Locate the cell with the specified text and output its [X, Y] center coordinate. 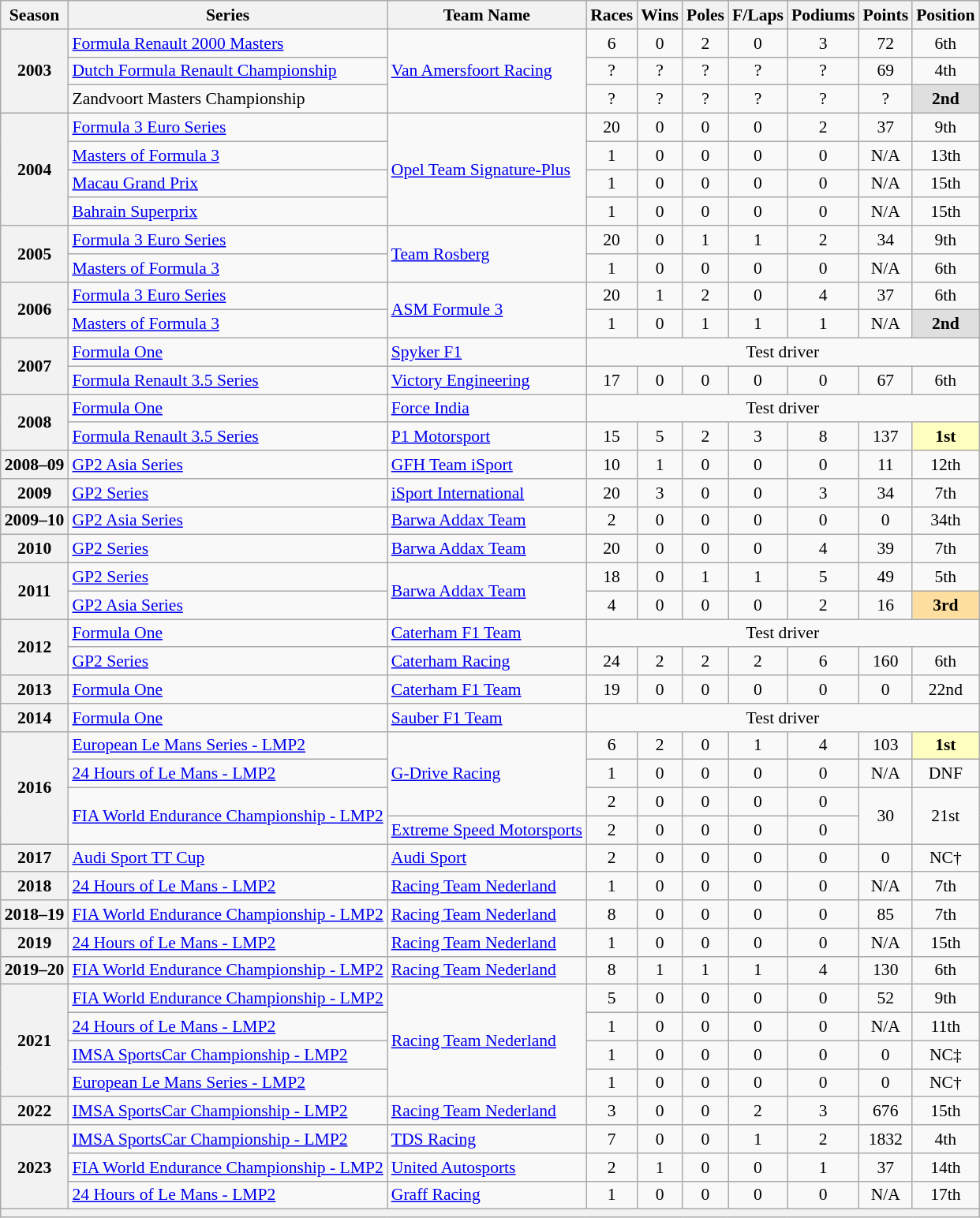
Season [35, 15]
Races [612, 15]
TDS Racing [487, 1139]
2006 [35, 309]
Bahrain Superprix [227, 212]
11th [945, 1027]
69 [885, 71]
103 [885, 745]
Caterham Racing [487, 662]
2018–19 [35, 914]
Zandvoort Masters Championship [227, 99]
ASM Formule 3 [487, 309]
39 [885, 549]
15 [612, 437]
22nd [945, 689]
2019 [35, 943]
Audi Sport TT Cup [227, 858]
GFH Team iSport [487, 465]
17th [945, 1195]
2021 [35, 1041]
2007 [35, 366]
5th [945, 577]
52 [885, 999]
Extreme Speed Motorsports [487, 830]
137 [885, 437]
Podiums [824, 15]
United Autosports [487, 1168]
11 [885, 465]
2011 [35, 592]
2008–09 [35, 465]
34th [945, 521]
2018 [35, 887]
Sauber F1 Team [487, 718]
2023 [35, 1168]
2004 [35, 170]
19 [612, 689]
Series [227, 15]
Position [945, 15]
Team Name [487, 15]
2005 [35, 254]
2012 [35, 647]
85 [885, 914]
16 [885, 605]
2003 [35, 71]
2009 [35, 493]
14th [945, 1168]
NC‡ [945, 1055]
Formula Renault 2000 Masters [227, 43]
Dutch Formula Renault Championship [227, 71]
2013 [35, 689]
Poles [705, 15]
2019–20 [35, 970]
7 [612, 1139]
DNF [945, 774]
49 [885, 577]
13th [945, 155]
Team Rosberg [487, 254]
F/Laps [757, 15]
12th [945, 465]
21st [945, 816]
2009–10 [35, 521]
Opel Team Signature-Plus [487, 170]
Macau Grand Prix [227, 184]
Wins [660, 15]
Van Amersfoort Racing [487, 71]
2008 [35, 423]
10 [612, 465]
2022 [35, 1112]
Victory Engineering [487, 380]
24 [612, 662]
2014 [35, 718]
160 [885, 662]
18 [612, 577]
Force India [487, 409]
Spyker F1 [487, 353]
Graff Racing [487, 1195]
3rd [945, 605]
67 [885, 380]
130 [885, 970]
2016 [35, 787]
Points [885, 15]
72 [885, 43]
G-Drive Racing [487, 773]
17 [612, 380]
P1 Motorsport [487, 437]
676 [885, 1112]
2017 [35, 858]
30 [885, 816]
iSport International [487, 493]
1832 [885, 1139]
Audi Sport [487, 858]
2010 [35, 549]
